Output the (x, y) coordinate of the center of the cell containing the given text.  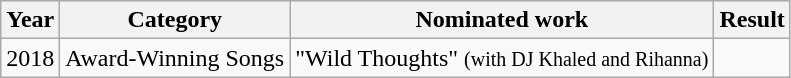
Year (30, 20)
Result (752, 20)
2018 (30, 58)
"Wild Thoughts" (with DJ Khaled and Rihanna) (502, 58)
Nominated work (502, 20)
Category (175, 20)
Award-Winning Songs (175, 58)
